Determine the (X, Y) coordinate at the center of the cell enclosing the given text.  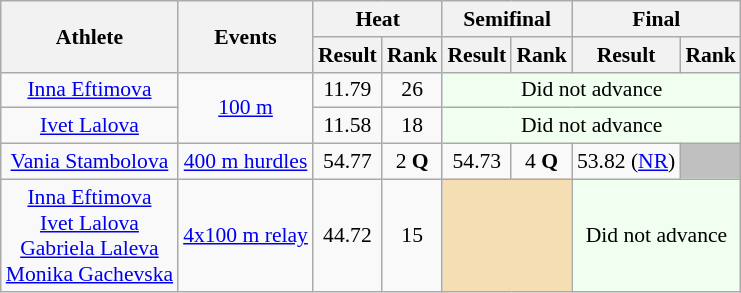
Athlete (90, 36)
54.73 (476, 162)
100 m (246, 108)
2 Q (412, 162)
11.58 (348, 126)
15 (412, 235)
11.79 (348, 90)
4x100 m relay (246, 235)
53.82 (NR) (626, 162)
400 m hurdles (246, 162)
Heat (378, 19)
Semifinal (506, 19)
Vania Stambolova (90, 162)
Inna Eftimova (90, 90)
4 Q (542, 162)
Ivet Lalova (90, 126)
18 (412, 126)
Inna Eftimova Ivet Lalova Gabriela Laleva Monika Gachevska (90, 235)
Final (656, 19)
26 (412, 90)
44.72 (348, 235)
Events (246, 36)
54.77 (348, 162)
